Output the (x, y) coordinate of the center of the cell containing the given text.  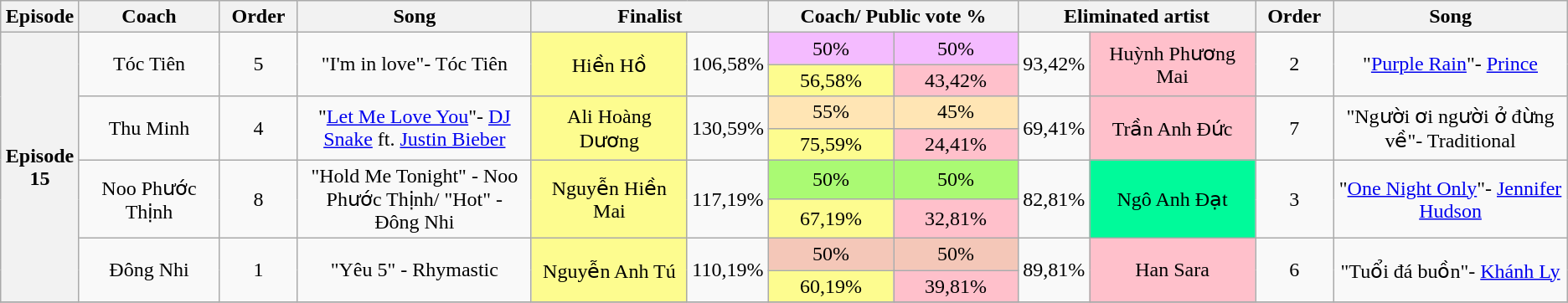
"Yêu 5" - Rhymastic (414, 270)
24,41% (957, 144)
Thu Minh (149, 128)
67,19% (831, 219)
Nguyễn Hiền Mai (609, 199)
Đông Nhi (149, 270)
110,19% (727, 270)
Han Sara (1173, 270)
Episode 15 (40, 167)
Eliminated artist (1137, 17)
93,42% (1054, 64)
45% (957, 112)
Coach/ Public vote % (893, 17)
Finalist (650, 17)
"Let Me Love You"- DJ Snake ft. Justin Bieber (414, 128)
8 (258, 199)
32,81% (957, 219)
Tóc Tiên (149, 64)
69,41% (1054, 128)
2 (1293, 64)
4 (258, 128)
60,19% (831, 286)
Ngô Anh Đạt (1173, 199)
6 (1293, 270)
Hiền Hồ (609, 64)
Episode (40, 17)
Noo Phước Thịnh (149, 199)
"Purple Rain"- Prince (1451, 64)
Ali Hoàng Dương (609, 128)
Huỳnh Phương Mai (1173, 64)
Nguyễn Anh Tú (609, 270)
"Hold Me Tonight" - Noo Phước Thịnh/ "Hot" - Đông Nhi (414, 199)
"Tuổi đá buồn"- Khánh Ly (1451, 270)
"I'm in love"- Tóc Tiên (414, 64)
3 (1293, 199)
"One Night Only"- Jennifer Hudson (1451, 199)
7 (1293, 128)
89,81% (1054, 270)
"Người ơi người ở đừng về"- Traditional (1451, 128)
130,59% (727, 128)
82,81% (1054, 199)
117,19% (727, 199)
5 (258, 64)
55% (831, 112)
75,59% (831, 144)
Coach (149, 17)
106,58% (727, 64)
43,42% (957, 80)
Trần Anh Đức (1173, 128)
39,81% (957, 286)
1 (258, 270)
56,58% (831, 80)
